Output the [X, Y] coordinate of the center of the cell containing the given text.  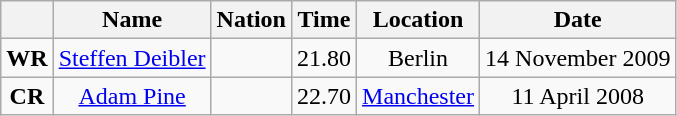
CR [27, 96]
Location [418, 20]
Adam Pine [132, 96]
Name [132, 20]
Date [578, 20]
Manchester [418, 96]
14 November 2009 [578, 58]
Steffen Deibler [132, 58]
Nation [251, 20]
Berlin [418, 58]
WR [27, 58]
22.70 [324, 96]
21.80 [324, 58]
Time [324, 20]
11 April 2008 [578, 96]
